Provide the [X, Y] coordinate of the cell's center where the given text is located.  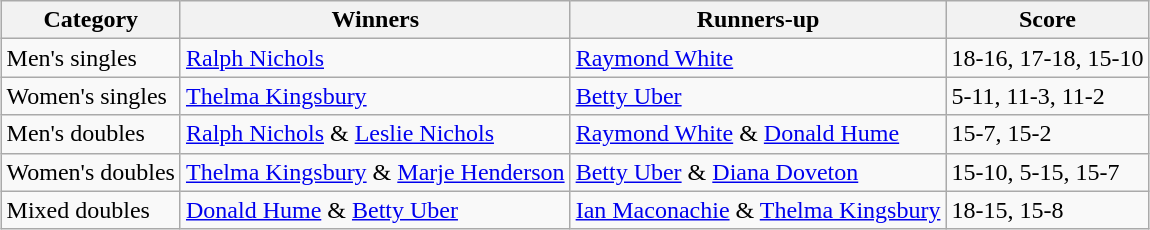
Ralph Nichols & Leslie Nichols [375, 134]
Score [1048, 20]
Women's singles [90, 96]
Mixed doubles [90, 210]
Men's doubles [90, 134]
18-15, 15-8 [1048, 210]
5-11, 11-3, 11-2 [1048, 96]
18-16, 17-18, 15-10 [1048, 58]
Runners-up [758, 20]
Ian Maconachie & Thelma Kingsbury [758, 210]
Thelma Kingsbury [375, 96]
15-7, 15-2 [1048, 134]
Winners [375, 20]
15-10, 5-15, 15-7 [1048, 172]
Raymond White [758, 58]
Women's doubles [90, 172]
Thelma Kingsbury & Marje Henderson [375, 172]
Men's singles [90, 58]
Raymond White & Donald Hume [758, 134]
Betty Uber [758, 96]
Donald Hume & Betty Uber [375, 210]
Ralph Nichols [375, 58]
Category [90, 20]
Betty Uber & Diana Doveton [758, 172]
